From the cell containing the given text, extract its center point as [X, Y] coordinate. 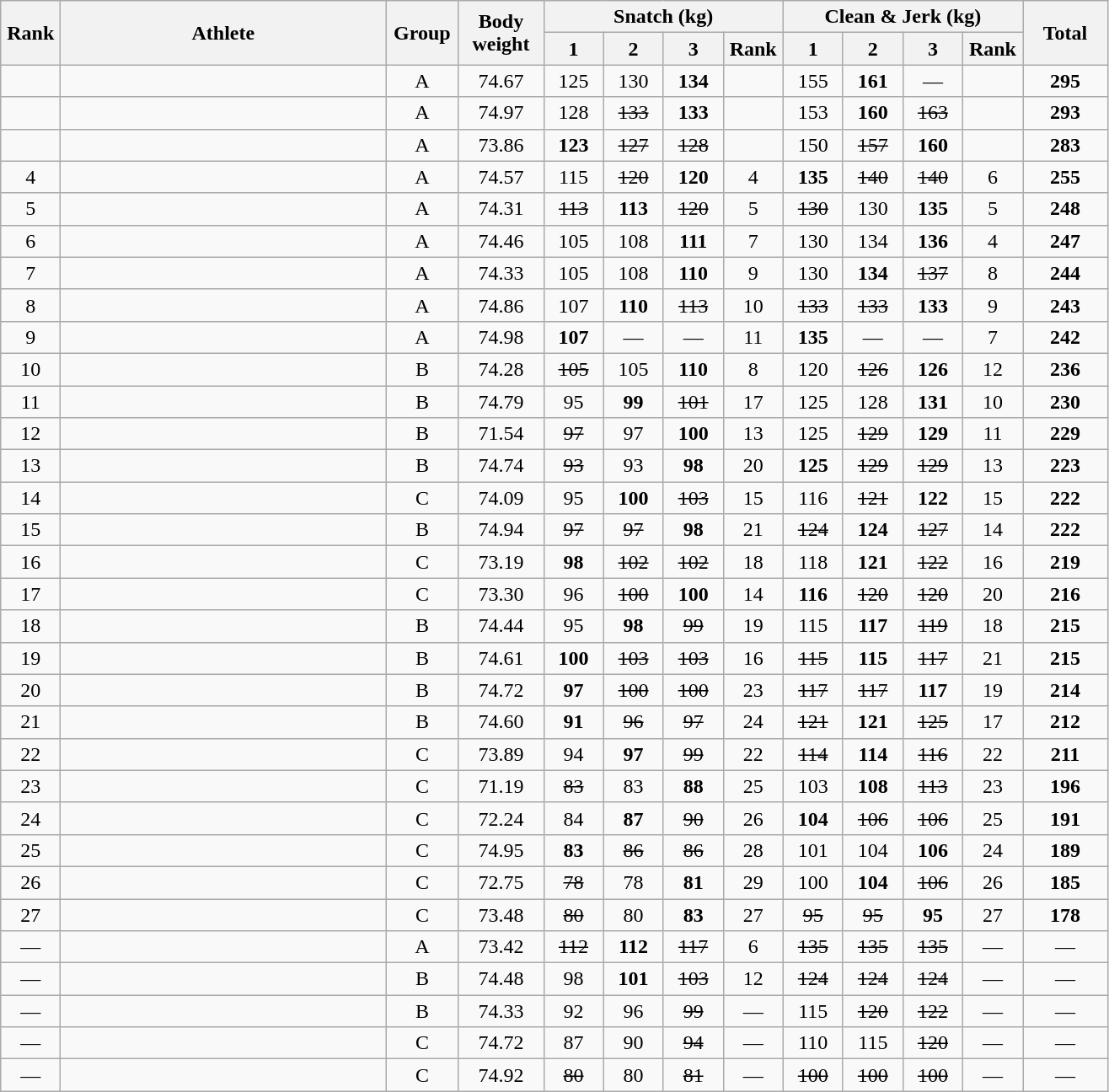
74.31 [501, 209]
74.61 [501, 658]
91 [573, 722]
74.98 [501, 337]
123 [573, 145]
212 [1065, 722]
Body weight [501, 33]
229 [1065, 434]
230 [1065, 402]
73.30 [501, 594]
247 [1065, 241]
211 [1065, 754]
248 [1065, 209]
29 [753, 882]
92 [573, 1011]
88 [693, 786]
71.54 [501, 434]
74.95 [501, 850]
137 [932, 273]
Snatch (kg) [663, 17]
Total [1065, 33]
244 [1065, 273]
155 [812, 81]
Athlete [223, 33]
74.60 [501, 722]
74.09 [501, 498]
74.67 [501, 81]
153 [812, 113]
223 [1065, 466]
73.48 [501, 914]
191 [1065, 818]
189 [1065, 850]
131 [932, 402]
243 [1065, 305]
178 [1065, 914]
74.28 [501, 369]
Clean & Jerk (kg) [903, 17]
74.48 [501, 979]
150 [812, 145]
74.74 [501, 466]
219 [1065, 562]
73.86 [501, 145]
216 [1065, 594]
74.97 [501, 113]
73.42 [501, 947]
242 [1065, 337]
71.19 [501, 786]
295 [1065, 81]
74.44 [501, 626]
283 [1065, 145]
185 [1065, 882]
163 [932, 113]
136 [932, 241]
111 [693, 241]
74.57 [501, 177]
73.89 [501, 754]
196 [1065, 786]
74.86 [501, 305]
74.46 [501, 241]
293 [1065, 113]
236 [1065, 369]
84 [573, 818]
72.24 [501, 818]
255 [1065, 177]
118 [812, 562]
119 [932, 626]
Group [422, 33]
72.75 [501, 882]
214 [1065, 690]
74.92 [501, 1075]
73.19 [501, 562]
157 [873, 145]
74.94 [501, 530]
28 [753, 850]
74.79 [501, 402]
161 [873, 81]
